Locate the cell with the specified text and output its (X, Y) center coordinate. 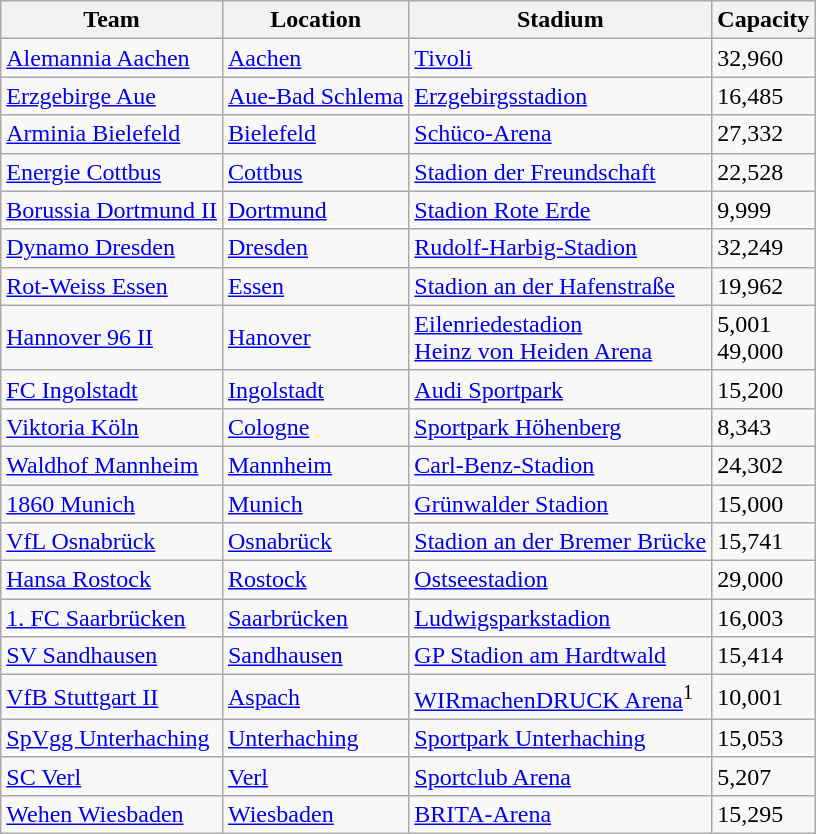
BRITA-Arena (560, 814)
Stadion der Freundschaft (560, 172)
Alemannia Aachen (112, 58)
Dynamo Dresden (112, 248)
Sportpark Höhenberg (560, 427)
Energie Cottbus (112, 172)
GP Stadion am Hardtwald (560, 656)
5,00149,000 (764, 338)
Dortmund (315, 210)
EilenriedestadionHeinz von Heiden Arena (560, 338)
Wehen Wiesbaden (112, 814)
9,999 (764, 210)
VfL Osnabrück (112, 542)
27,332 (764, 134)
Wiesbaden (315, 814)
Dresden (315, 248)
Ingolstadt (315, 389)
Capacity (764, 20)
Ludwigsparkstadion (560, 618)
Ostseestadion (560, 580)
32,249 (764, 248)
FC Ingolstadt (112, 389)
Bielefeld (315, 134)
8,343 (764, 427)
1. FC Saarbrücken (112, 618)
Arminia Bielefeld (112, 134)
Aspach (315, 698)
Team (112, 20)
Hanover (315, 338)
VfB Stuttgart II (112, 698)
Schüco-Arena (560, 134)
15,000 (764, 503)
Rot-Weiss Essen (112, 286)
Hannover 96 II (112, 338)
Rostock (315, 580)
5,207 (764, 776)
Grünwalder Stadion (560, 503)
SpVgg Unterhaching (112, 738)
Stadion an der Bremer Brücke (560, 542)
15,414 (764, 656)
Saarbrücken (315, 618)
10,001 (764, 698)
Erzgebirge Aue (112, 96)
Cottbus (315, 172)
15,053 (764, 738)
WIRmachenDRUCK Arena1 (560, 698)
SC Verl (112, 776)
Unterhaching (315, 738)
Tivoli (560, 58)
Borussia Dortmund II (112, 210)
Cologne (315, 427)
Audi Sportpark (560, 389)
15,295 (764, 814)
Verl (315, 776)
19,962 (764, 286)
Sandhausen (315, 656)
Munich (315, 503)
22,528 (764, 172)
1860 Munich (112, 503)
Aachen (315, 58)
15,741 (764, 542)
29,000 (764, 580)
Location (315, 20)
Sportpark Unterhaching (560, 738)
32,960 (764, 58)
Hansa Rostock (112, 580)
Stadion Rote Erde (560, 210)
SV Sandhausen (112, 656)
Carl-Benz-Stadion (560, 465)
16,003 (764, 618)
Erzgebirgsstadion (560, 96)
Stadion an der Hafenstraße (560, 286)
Sportclub Arena (560, 776)
Mannheim (315, 465)
Stadium (560, 20)
24,302 (764, 465)
Rudolf-Harbig-Stadion (560, 248)
Essen (315, 286)
15,200 (764, 389)
Waldhof Mannheim (112, 465)
16,485 (764, 96)
Viktoria Köln (112, 427)
Osnabrück (315, 542)
Aue-Bad Schlema (315, 96)
